For the text-containing cell, return its midpoint in [X, Y] coordinate format. 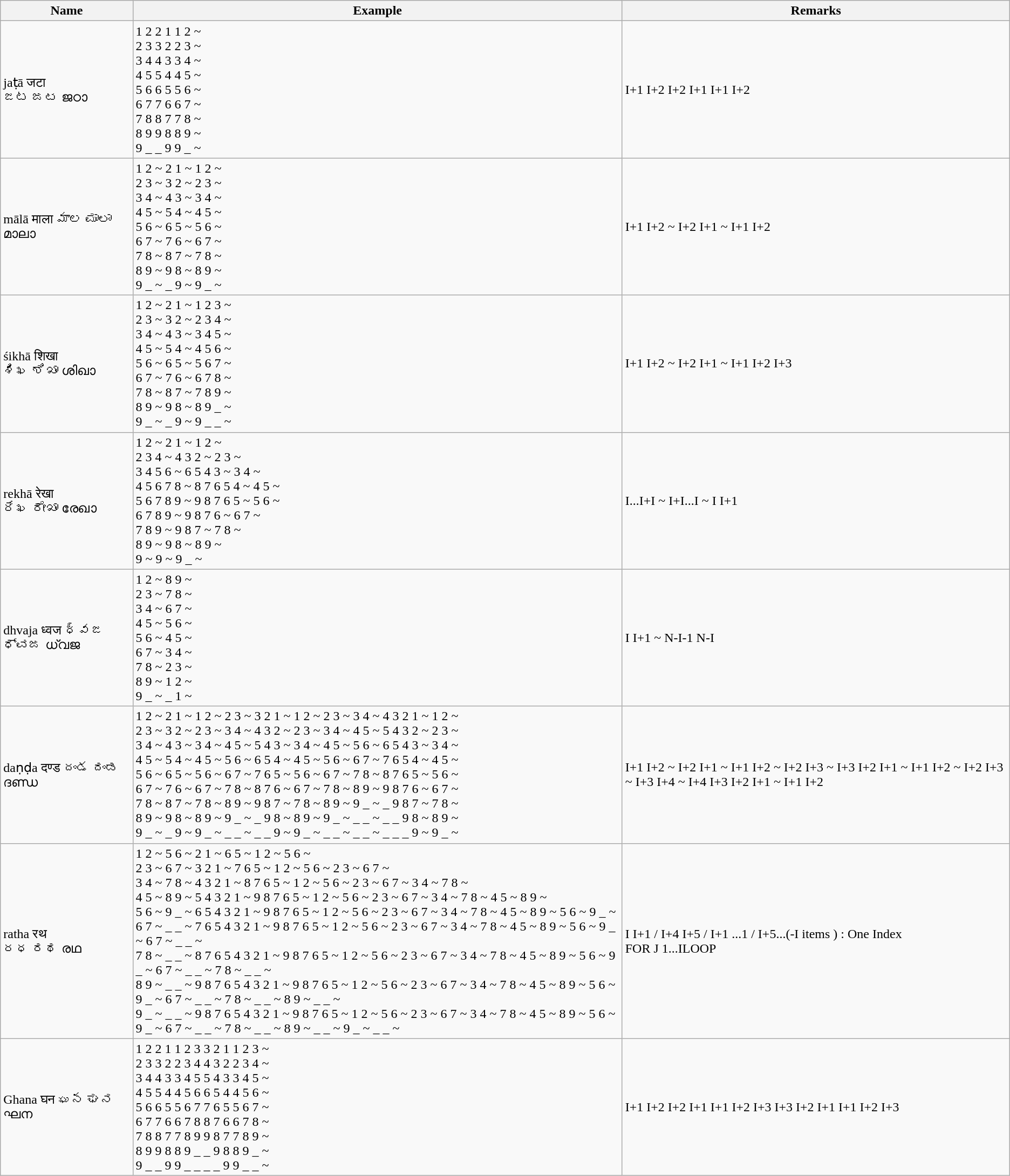
I I+1 / I+4 I+5 / I+1 ...1 / I+5...(-I items ) : One IndexFOR J 1...ILOOP [816, 941]
daṇḍa दण्ड దండ ದಂಡ ദണ്ഡ [67, 775]
I+1 I+2 I+2 I+1 I+1 I+2 I+3 I+3 I+2 I+1 I+1 I+2 I+3 [816, 1107]
I+1 I+2 ~ I+2 I+1 ~ I+1 I+2 [816, 227]
mālā माला మాల ಮಾಲಾ മാലാ [67, 227]
rekhā रेखाరేఖ ರೇಖಾ രേഖാ [67, 501]
1 2 2 1 1 2 ~2 3 3 2 2 3 ~3 4 4 3 3 4 ~4 5 5 4 4 5 ~5 6 6 5 5 6 ~6 7 7 6 6 7 ~7 8 8 7 7 8 ~8 9 9 8 8 9 ~9 _ _ 9 9 _ ~ [378, 90]
Example [378, 11]
I I+1 ~ N-I-1 N-I [816, 638]
I+1 I+2 ~ I+2 I+1 ~ I+1 I+2 ~ I+2 I+3 ~ I+3 I+2 I+1 ~ I+1 I+2 ~ I+2 I+3 ~ I+3 I+4 ~ I+4 I+3 I+2 I+1 ~ I+1 I+2 [816, 775]
ratha रथరధ ರಥ രഥ [67, 941]
Ghana घन ఘన ಘನ ഘന [67, 1107]
1 2 ~ 8 9 ~2 3 ~ 7 8 ~3 4 ~ 6 7 ~4 5 ~ 5 6 ~5 6 ~ 4 5 ~6 7 ~ 3 4 ~7 8 ~ 2 3 ~8 9 ~ 1 2 ~9 _ ~ _ 1 ~ [378, 638]
I...I+I ~ I+I...I ~ I I+1 [816, 501]
Name [67, 11]
śikhā शिखाశిఖ ಶಿಖಾ ശിഖാ [67, 364]
I+1 I+2 I+2 I+1 I+1 I+2 [816, 90]
I+1 I+2 ~ I+2 I+1 ~ I+1 I+2 I+3 [816, 364]
Remarks [816, 11]
dhvaja ध्वज ధ్వజ ಧ್ವಜ ധ്വജ [67, 638]
jaṭā जटाజట ಜಟ ജഠാ [67, 90]
